Output the [X, Y] coordinate of the center of the cell containing the given text.  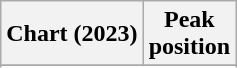
Chart (2023) [72, 34]
Peak position [189, 34]
